Return [X, Y] of the center of cell containing provided text 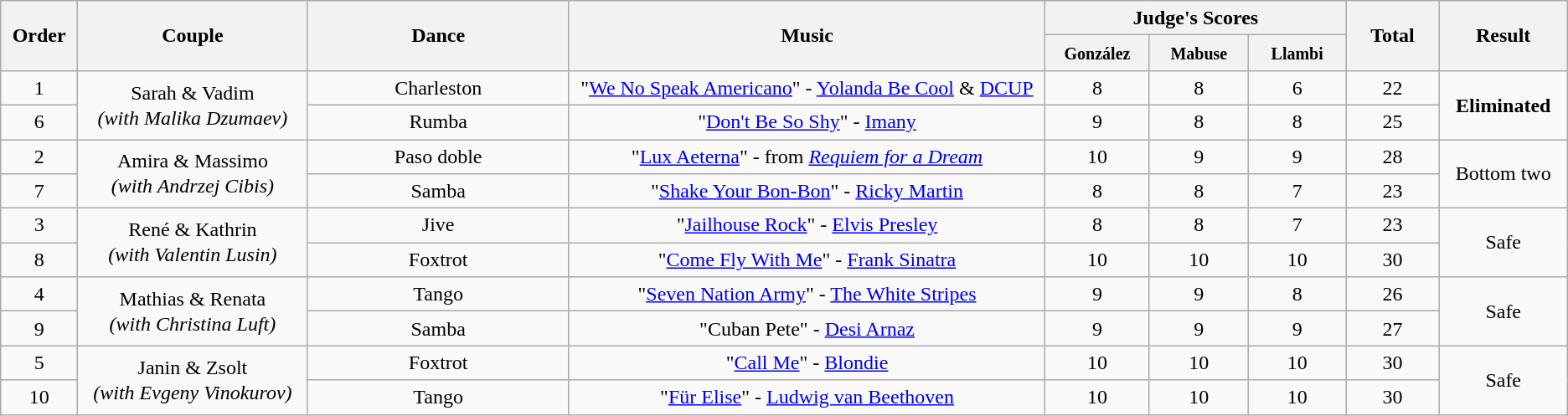
Judge's Scores [1196, 18]
27 [1392, 328]
Jive [438, 226]
Music [807, 36]
González [1097, 54]
"Für Elise" - Ludwig van Beethoven [807, 397]
Mabuse [1199, 54]
4 [39, 295]
Charleston [438, 87]
Eliminated [1503, 105]
"Shake Your Bon-Bon" - Ricky Martin [807, 191]
25 [1392, 122]
"Lux Aeterna" - from Requiem for a Dream [807, 156]
Bottom two [1503, 173]
1 [39, 87]
"Come Fly With Me" - Frank Sinatra [807, 259]
René & Kathrin(with Valentin Lusin) [193, 243]
"We No Speak Americano" - Yolanda Be Cool & DCUP [807, 87]
Total [1392, 36]
Result [1503, 36]
Paso doble [438, 156]
"Jailhouse Rock" - Elvis Presley [807, 226]
5 [39, 363]
Janin & Zsolt(with Evgeny Vinokurov) [193, 380]
22 [1392, 87]
2 [39, 156]
Order [39, 36]
"Seven Nation Army" - The White Stripes [807, 295]
3 [39, 226]
Dance [438, 36]
26 [1392, 295]
"Don't Be So Shy" - Imany [807, 122]
Sarah & Vadim(with Malika Dzumaev) [193, 105]
28 [1392, 156]
"Call Me" - Blondie [807, 363]
Mathias & Renata(with Christina Luft) [193, 311]
Amira & Massimo(with Andrzej Cibis) [193, 173]
Couple [193, 36]
"Cuban Pete" - Desi Arnaz [807, 328]
Rumba [438, 122]
Llambi [1297, 54]
